Output the [X, Y] coordinate of the center of the cell containing the given text.  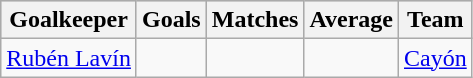
Team [435, 20]
Goals [171, 20]
Cayón [435, 58]
Rubén Lavín [69, 58]
Goalkeeper [69, 20]
Matches [255, 20]
Average [352, 20]
